Find where the given text appears and provide that cell's center as (x, y) coordinate. 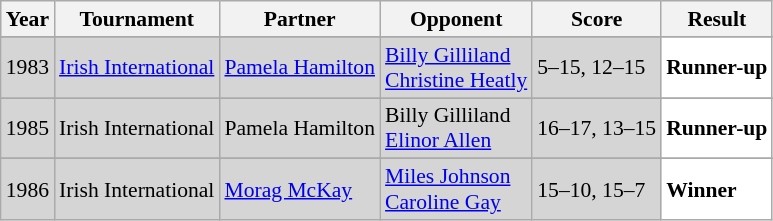
1986 (28, 190)
Result (716, 19)
5–15, 12–15 (596, 68)
1985 (28, 128)
15–10, 15–7 (596, 190)
Morag McKay (300, 190)
Miles Johnson Caroline Gay (456, 190)
Billy Gilliland Elinor Allen (456, 128)
Tournament (136, 19)
Billy Gilliland Christine Heatly (456, 68)
Winner (716, 190)
Score (596, 19)
1983 (28, 68)
Opponent (456, 19)
Partner (300, 19)
16–17, 13–15 (596, 128)
Year (28, 19)
